Provide the (X, Y) coordinate of the cell's center where the given text is located.  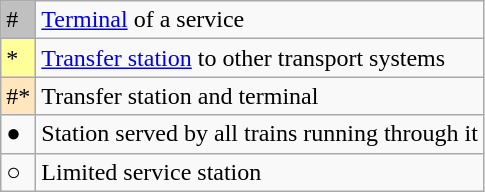
Transfer station to other transport systems (260, 58)
● (18, 134)
#* (18, 96)
○ (18, 172)
* (18, 58)
Station served by all trains running through it (260, 134)
# (18, 20)
Transfer station and terminal (260, 96)
Limited service station (260, 172)
Terminal of a service (260, 20)
